Extract the (X, Y) coordinate from the center of the cell holding the provided text.  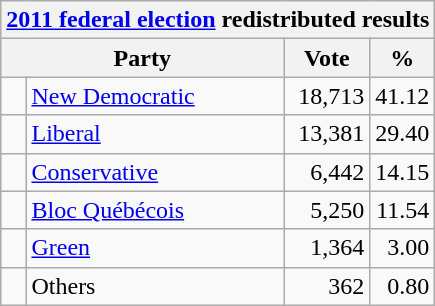
6,442 (327, 172)
Vote (327, 58)
362 (327, 286)
Bloc Québécois (155, 210)
14.15 (402, 172)
Green (155, 248)
Conservative (155, 172)
2011 federal election redistributed results (218, 20)
11.54 (402, 210)
0.80 (402, 286)
New Democratic (155, 96)
18,713 (327, 96)
13,381 (327, 134)
3.00 (402, 248)
Party (142, 58)
41.12 (402, 96)
1,364 (327, 248)
29.40 (402, 134)
Liberal (155, 134)
Others (155, 286)
5,250 (327, 210)
% (402, 58)
